Scan for the cell matching the given text and deliver its [x, y] coordinate at center. 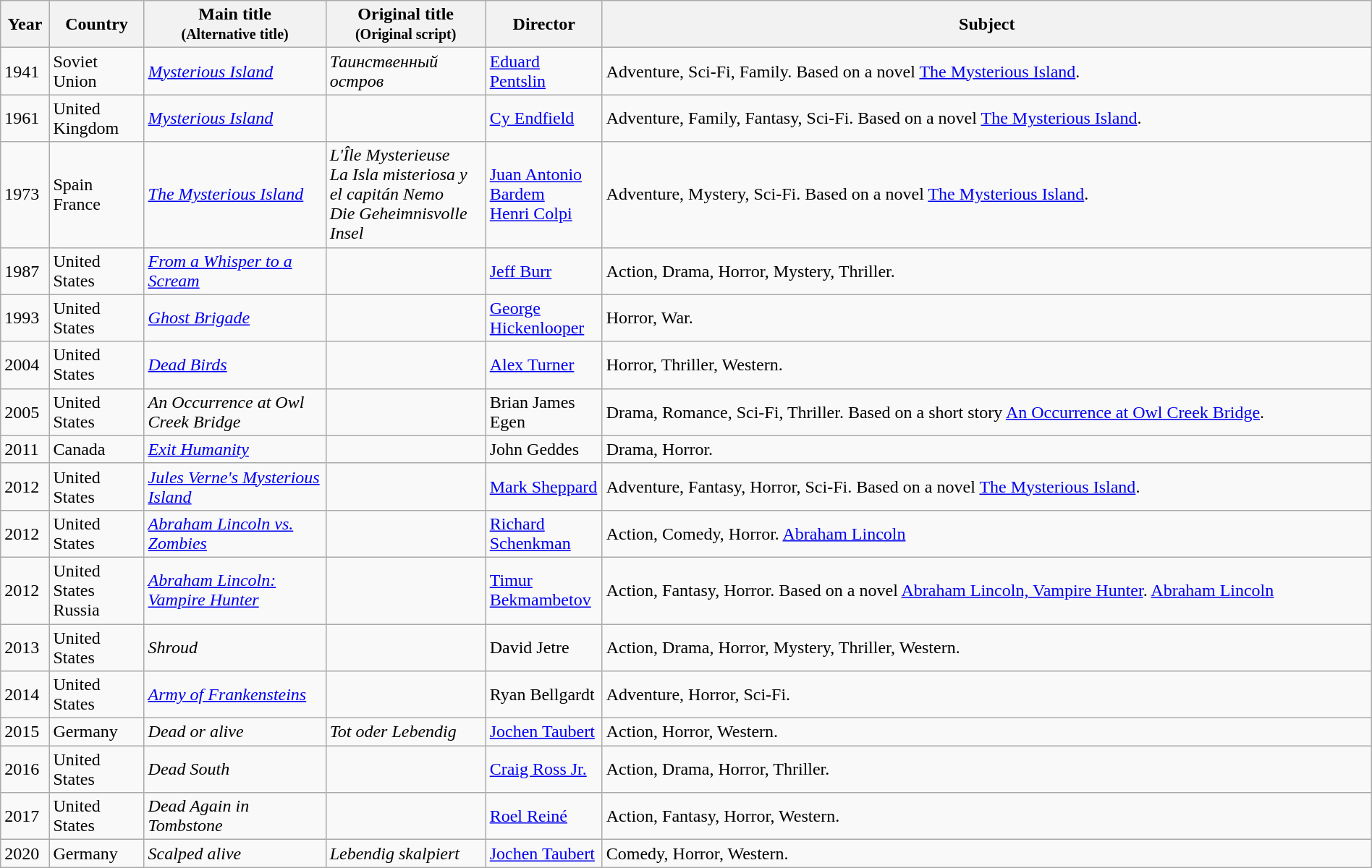
2020 [25, 854]
2017 [25, 816]
George Hickenlooper [544, 318]
1941 [25, 71]
Dead or alive [234, 732]
Country [97, 25]
Abraham Lincoln: Vampire Hunter [234, 590]
Action, Drama, Horror, Thriller. [987, 770]
Original title(Original script) [405, 25]
1961 [25, 119]
Roel Reiné [544, 816]
Dead Again in Tombstone [234, 816]
Shroud [234, 647]
Adventure, Mystery, Sci-Fi. Based on a novel The Mysterious Island. [987, 195]
Alex Turner [544, 365]
Mark Sheppard [544, 486]
Main title(Alternative title) [234, 25]
Action, Drama, Horror, Mystery, Thriller. [987, 271]
Drama, Horror. [987, 449]
Army of Frankensteins [234, 694]
The Mysterious Island [234, 195]
Ryan Bellgardt [544, 694]
Adventure, Horror, Sci-Fi. [987, 694]
2004 [25, 365]
Action, Fantasy, Horror, Western. [987, 816]
Action, Horror, Western. [987, 732]
2016 [25, 770]
An Occurrence at Owl Creek Bridge [234, 412]
John Geddes [544, 449]
United Kingdom [97, 119]
Subject [987, 25]
Soviet Union [97, 71]
L'Île MysterieuseLa Isla misteriosa y el capitán NemoDie Geheimnisvolle Insel [405, 195]
Exit Humanity [234, 449]
Comedy, Horror, Western. [987, 854]
Year [25, 25]
Action, Fantasy, Horror. Based on a novel Abraham Lincoln, Vampire Hunter. Abraham Lincoln [987, 590]
Adventure, Fantasy, Horror, Sci-Fi. Based on a novel The Mysterious Island. [987, 486]
Richard Schenkman [544, 534]
2013 [25, 647]
Таинственный остров [405, 71]
Brian James Egen [544, 412]
Cy Endfield [544, 119]
United StatesRussia [97, 590]
Ghost Brigade [234, 318]
Director [544, 25]
Adventure, Family, Fantasy, Sci-Fi. Based on a novel The Mysterious Island. [987, 119]
Action, Comedy, Horror. Abraham Lincoln [987, 534]
2015 [25, 732]
Timur Bekmambetov [544, 590]
Jules Verne's Mysterious Island [234, 486]
Horror, Thriller, Western. [987, 365]
Horror, War. [987, 318]
Action, Drama, Horror, Mystery, Thriller, Western. [987, 647]
Dead Birds [234, 365]
Jeff Burr [544, 271]
2014 [25, 694]
SpainFrance [97, 195]
Canada [97, 449]
Craig Ross Jr. [544, 770]
2011 [25, 449]
1987 [25, 271]
From a Whisper to a Scream [234, 271]
Drama, Romance, Sci-Fi, Thriller. Based on a short story An Occurrence at Owl Creek Bridge. [987, 412]
1993 [25, 318]
Tot oder Lebendig [405, 732]
Juan Antonio BardemHenri Colpi [544, 195]
Dead South [234, 770]
Adventure, Sci-Fi, Family. Based on a novel The Mysterious Island. [987, 71]
Abraham Lincoln vs. Zombies [234, 534]
1973 [25, 195]
Lebendig skalpiert [405, 854]
2005 [25, 412]
Eduard Pentslin [544, 71]
Scalped alive [234, 854]
David Jetre [544, 647]
